For the text-containing cell, return its midpoint in (X, Y) coordinate format. 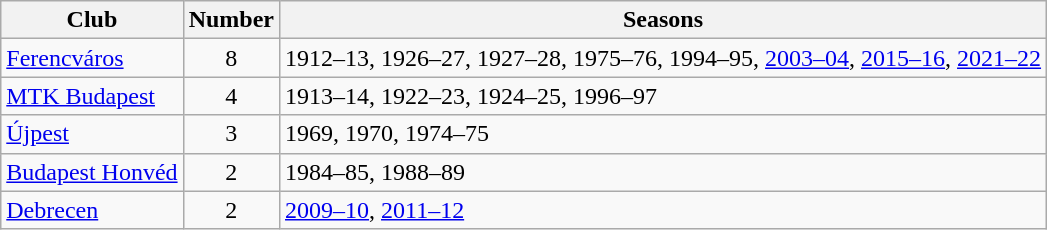
3 (231, 134)
Seasons (664, 20)
Number (231, 20)
Budapest Honvéd (92, 172)
MTK Budapest (92, 96)
1969, 1970, 1974–75 (664, 134)
1913–14, 1922–23, 1924–25, 1996–97 (664, 96)
Újpest (92, 134)
Ferencváros (92, 58)
Club (92, 20)
1912–13, 1926–27, 1927–28, 1975–76, 1994–95, 2003–04, 2015–16, 2021–22 (664, 58)
1984–85, 1988–89 (664, 172)
4 (231, 96)
Debrecen (92, 210)
8 (231, 58)
2009–10, 2011–12 (664, 210)
